Return the [X, Y] coordinate for the center point of the cell that contains the specified text.  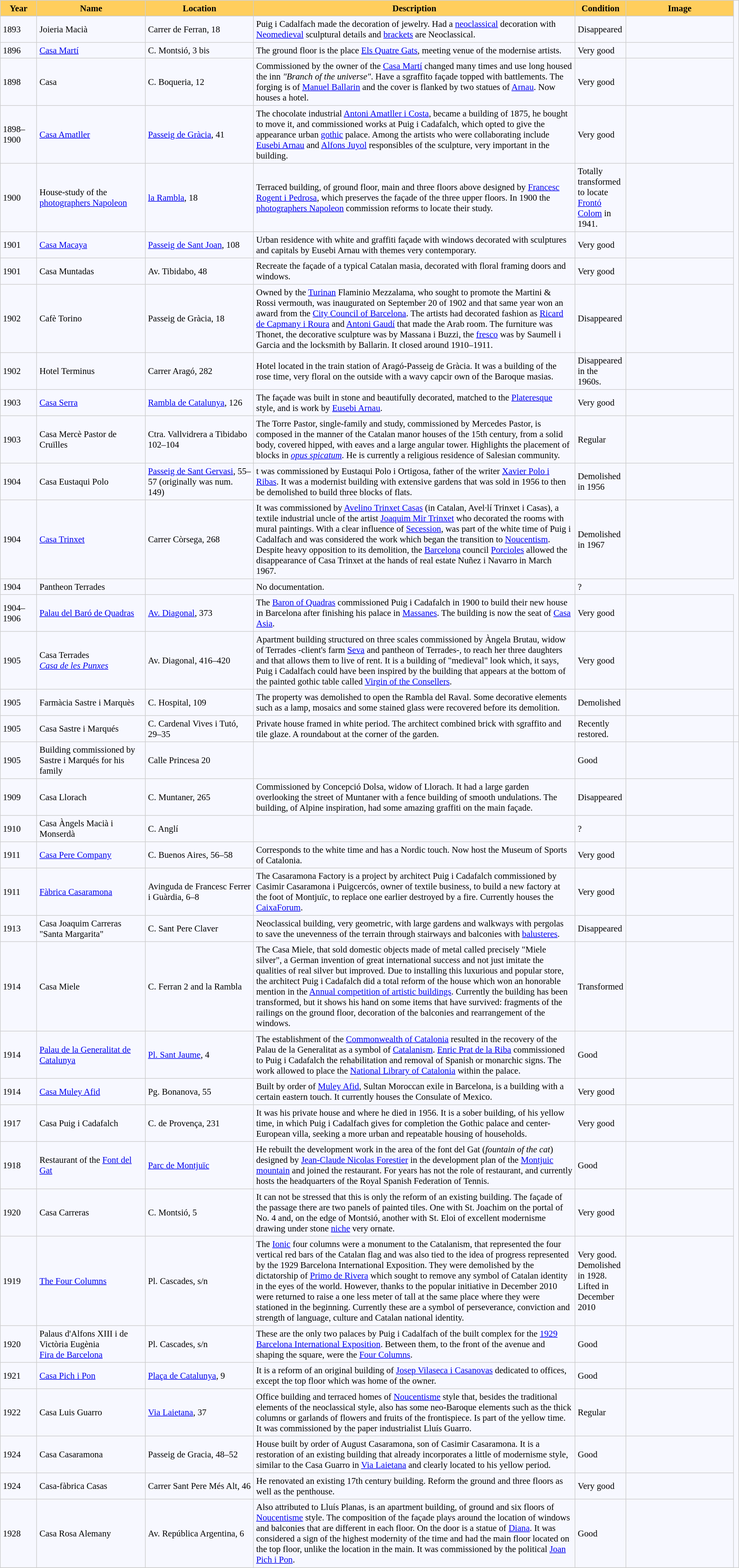
Urban residence with white and graffiti façade with windows decorated with sculptures and capitals by Eusebi Arnau with themes very contemporary. [415, 245]
Carrer de Ferran, 18 [200, 29]
He renovated an existing 17th century building. Reform the ground and three floors as well as the penthouse. [415, 1486]
Carrer Sant Pere Més Alt, 46 [200, 1486]
Via Laietana, 37 [200, 1413]
C. Ferran 2 and la Rambla [200, 986]
Casa Llorach [91, 797]
Rambla de Catalunya, 126 [200, 403]
1913 [19, 929]
Fàbrica Casaramona [91, 892]
Hotel Terminus [91, 371]
Recreate the façade of a typical Catalan masia, decorated with floral framing doors and windows. [415, 271]
Casa Serra [91, 403]
Passeig de Sant Gervasi, 55–57 (originally was num. 149) [200, 482]
Demolished [601, 702]
The façade was built in stone and beautifully decorated, matched to the Plateresque style, and is work by Eusebi Arnau. [415, 403]
Totally transformed to locate Frontó Colom in 1941. [601, 198]
Av. Tibidabo, 48 [200, 271]
C. Anglí [200, 829]
Casa [91, 82]
Restaurant of the Font del Gat [91, 1165]
Casa Casaramona [91, 1454]
The ground floor is the place Els Quatre Gats, meeting venue of the modernise artists. [415, 50]
Passeig de Gracia, 48–52 [200, 1454]
Puig i Cadalfach made the decoration of jewelry. Had a neoclassical decoration with Neomedieval sculptural details and brackets are Neoclassical. [415, 29]
1919 [19, 1281]
Avinguda de Francesc Ferrer i Guàrdia, 6–8 [200, 892]
Name [91, 8]
Casa Eustaqui Polo [91, 482]
Cafè Torino [91, 319]
1910 [19, 829]
The Four Columns [91, 1281]
Demolished in 1956 [601, 482]
Ctra. Vallvidrera a Tibidabo 102–104 [200, 439]
Casa Trinxet [91, 539]
Casa Pere Company [91, 855]
Joieria Macià [91, 29]
Calle Princesa 20 [200, 760]
Palau de la Generalitat de Catalunya [91, 1055]
House-study of the photographers Napoleon [91, 198]
Casa Carreras [91, 1213]
No documentation. [415, 587]
C. Montsió, 3 bis [200, 50]
Corresponds to the white time and has a Nordic touch. Now host the Museum of Sports of Catalonia. [415, 855]
Carrer Aragó, 282 [200, 371]
Casa Muntadas [91, 271]
Palau del Baró de Quadras [91, 613]
Casa Miele [91, 986]
C. Buenos Aires, 56–58 [200, 855]
Recently restored. [601, 729]
Casa Joaquim Carreras "Santa Margarita" [91, 929]
It is a reform of an original building of Josep Vilaseca i Casanovas dedicated to offices, except the top floor which was home of the owner. [415, 1376]
Passeig de Gràcia, 18 [200, 319]
Casa Sastre i Marqués [91, 729]
Very good. Demolished in 1928. Lifted in December 2010 [601, 1281]
C. Cardenal Vives i Tutó, 29–35 [200, 729]
Building commissioned by Sastre i Marqués for his family [91, 760]
Casa Amatller [91, 134]
Casa-fàbrica Casas [91, 1486]
1921 [19, 1376]
Pl. Sant Jaume, 4 [200, 1055]
C. de Provença, 231 [200, 1123]
Plaça de Catalunya, 9 [200, 1376]
Passeig de Sant Joan, 108 [200, 245]
1928 [19, 1533]
1896 [19, 50]
1898 [19, 82]
1917 [19, 1123]
Casa Luis Guarro [91, 1413]
Carrer Còrsega, 268 [200, 539]
Image [680, 8]
Av. Diagonal, 416–420 [200, 660]
Private house framed in white period. The architect combined brick with sgraffito and tile glaze. A roundabout at the corner of the garden. [415, 729]
Casa Mercè Pastor de Cruïlles [91, 439]
1904–1906 [19, 613]
C. Boqueria, 12 [200, 82]
1900 [19, 198]
Casa Muley Afid [91, 1092]
Condition [601, 8]
Casa Macaya [91, 245]
Disappeared in the 1960s. [601, 371]
Palaus d'Alfons XIII i de Victòria Eugènia Fira de Barcelona [91, 1344]
Passeig de Gràcia, 41 [200, 134]
C. Muntaner, 265 [200, 797]
1922 [19, 1413]
Casa Àngels Macià i Monserdà [91, 829]
la Rambla, 18 [200, 198]
Parc de Montjuïc [200, 1165]
Location [200, 8]
C. Sant Pere Claver [200, 929]
Casa Terrades Casa de les Punxes [91, 660]
Casa Puig i Cadafalch [91, 1123]
1918 [19, 1165]
Farmàcia Sastre i Marquès [91, 702]
Year [19, 8]
Casa Pich i Pon [91, 1376]
Casa Martí [91, 50]
Av. Diagonal, 373 [200, 613]
Pantheon Terrades [91, 587]
Demolished in 1967 [601, 539]
1898–1900 [19, 134]
Pg. Bonanova, 55 [200, 1092]
1893 [19, 29]
Transformed [601, 986]
Description [415, 8]
Casa Rosa Alemany [91, 1533]
C. Montsió, 5 [200, 1213]
1909 [19, 797]
C. Hospital, 109 [200, 702]
Av. República Argentina, 6 [200, 1533]
